Provide the (X, Y) coordinate of the cell's center where the given text is located.  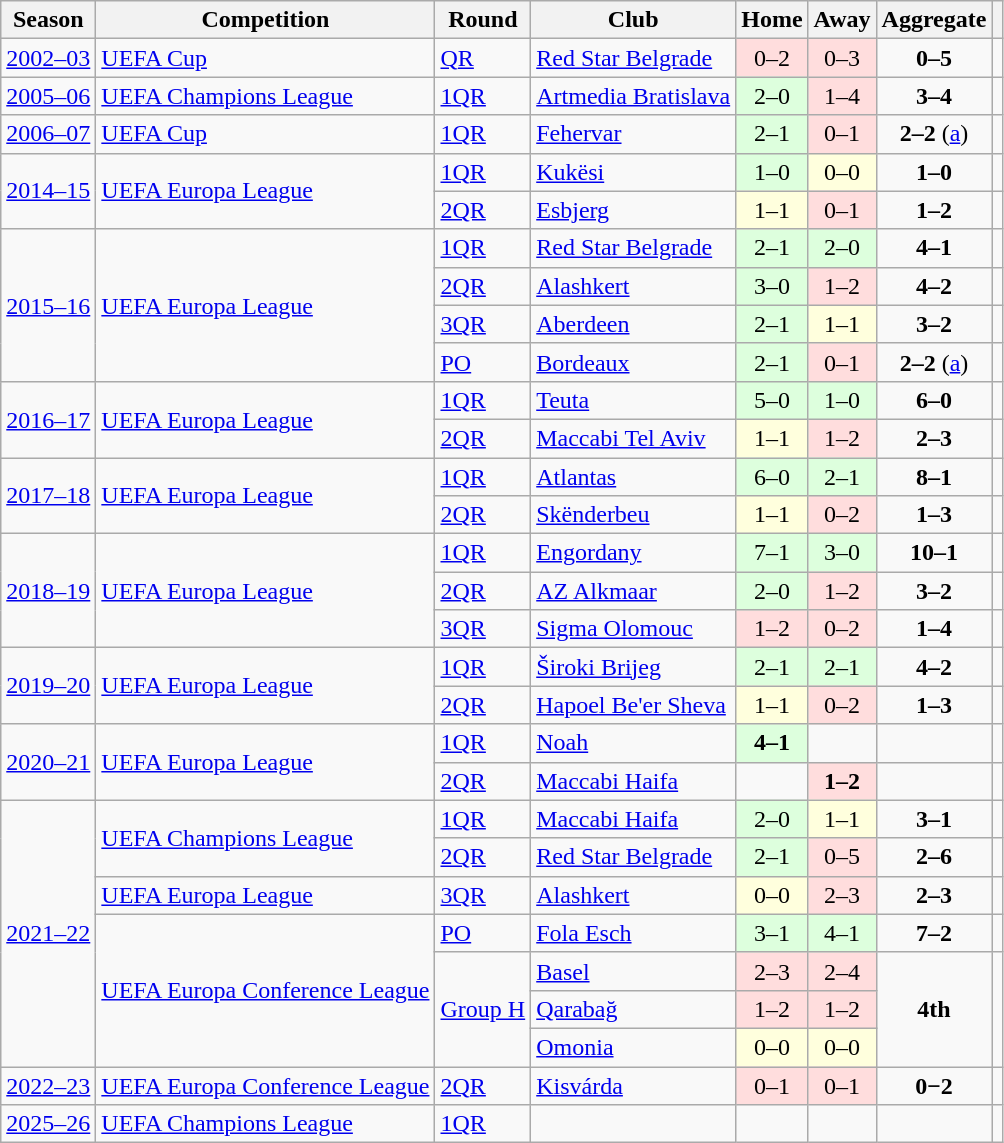
Away (842, 20)
2021–22 (48, 933)
QR (483, 58)
2017–18 (48, 496)
Teuta (634, 400)
Bordeaux (634, 362)
5–0 (772, 400)
Maccabi Tel Aviv (634, 438)
2025–26 (48, 1124)
2–6 (934, 857)
Aberdeen (634, 324)
Qarabağ (634, 1009)
7–2 (934, 933)
Competition (266, 20)
2006–07 (48, 134)
AZ Alkmaar (634, 591)
Kisvárda (634, 1085)
2022–23 (48, 1085)
2–4 (842, 971)
2019–20 (48, 686)
Club (634, 20)
8–1 (934, 477)
Season (48, 20)
Široki Brijeg (634, 667)
4th (934, 1009)
2015–16 (48, 305)
Group H (483, 1009)
Omonia (634, 1047)
Round (483, 20)
Home (772, 20)
Esbjerg (634, 210)
Basel (634, 971)
2002–03 (48, 58)
7–1 (772, 553)
2016–17 (48, 419)
Hapoel Be'er Sheva (634, 705)
Sigma Olomouc (634, 629)
Atlantas (634, 477)
0–3 (842, 58)
10–1 (934, 553)
Engordany (634, 553)
2018–19 (48, 591)
Artmedia Bratislava (634, 96)
Aggregate (934, 20)
2005–06 (48, 96)
Fehervar (634, 134)
Kukësi (634, 172)
2014–15 (48, 191)
Noah (634, 743)
Fola Esch (634, 933)
0−2 (934, 1085)
Skënderbeu (634, 515)
2020–21 (48, 762)
3–4 (934, 96)
